Extract the [X, Y] coordinate from the center of the cell holding the provided text.  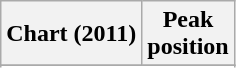
Peakposition [188, 34]
Chart (2011) [72, 34]
